For the text-containing cell, return its midpoint in [X, Y] coordinate format. 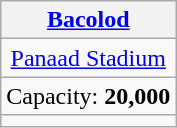
Capacity: 20,000 [88, 96]
Panaad Stadium [88, 58]
Bacolod [88, 20]
